Find where the given text appears and provide that cell's center as [x, y] coordinate. 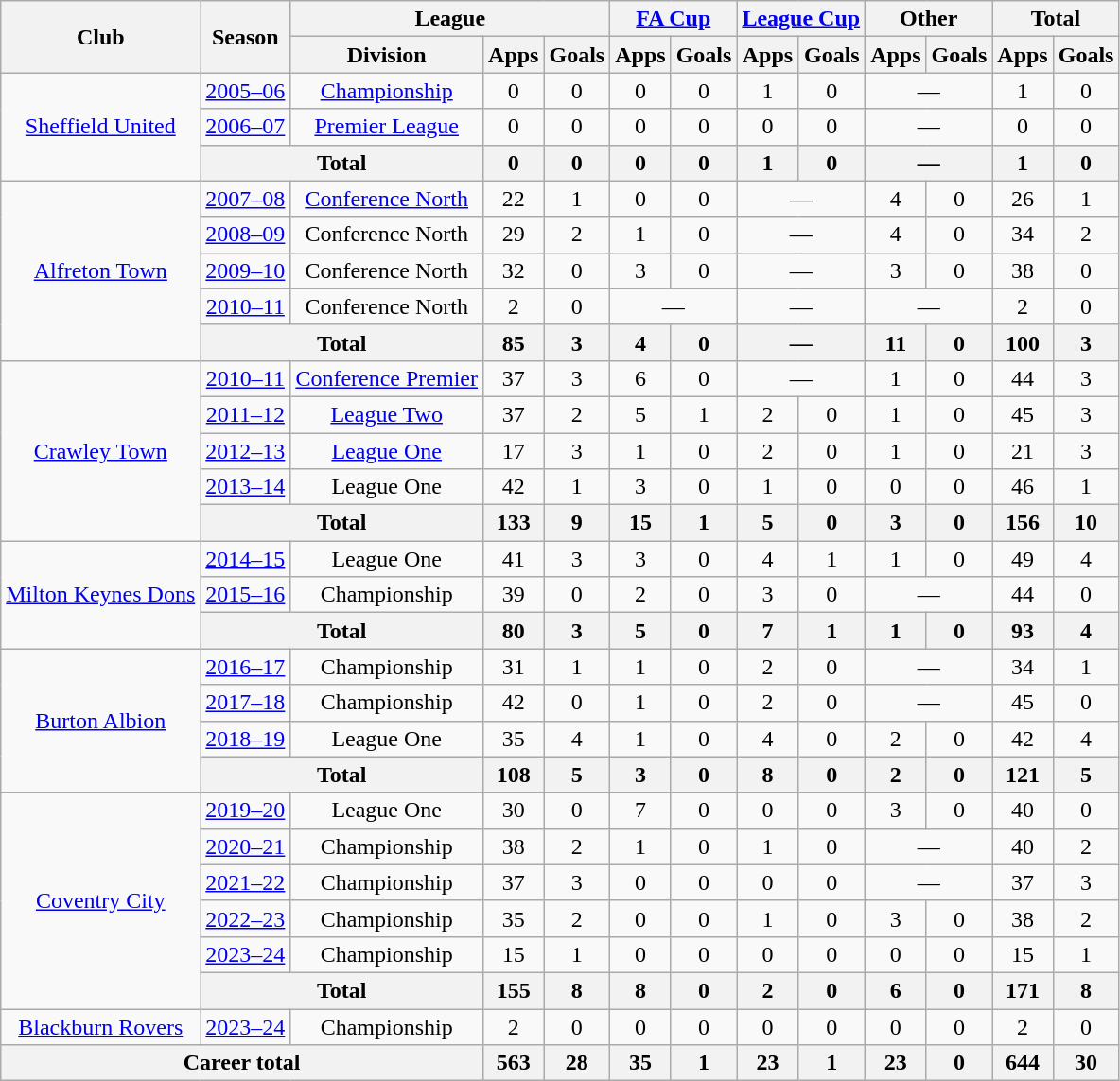
2007–08 [246, 199]
League Two [387, 414]
21 [1023, 451]
Season [246, 37]
2017–18 [246, 703]
133 [514, 523]
644 [1023, 1063]
2009–10 [246, 270]
10 [1086, 523]
31 [514, 667]
Sheffield United [100, 127]
2008–09 [246, 235]
41 [514, 559]
26 [1023, 199]
156 [1023, 523]
563 [514, 1063]
29 [514, 235]
2021–22 [246, 882]
9 [577, 523]
85 [514, 342]
Club [100, 37]
League Cup [801, 19]
11 [896, 342]
2022–23 [246, 918]
2016–17 [246, 667]
2011–12 [246, 414]
2012–13 [246, 451]
2006–07 [246, 127]
Burton Albion [100, 721]
32 [514, 270]
121 [1023, 775]
Other [929, 19]
2020–21 [246, 846]
Career total [242, 1063]
171 [1023, 990]
2013–14 [246, 487]
22 [514, 199]
Blackburn Rovers [100, 1026]
2014–15 [246, 559]
28 [577, 1063]
2018–19 [246, 739]
93 [1023, 631]
FA Cup [674, 19]
Premier League [387, 127]
2015–16 [246, 595]
Division [387, 55]
80 [514, 631]
Milton Keynes Dons [100, 595]
49 [1023, 559]
Alfreton Town [100, 270]
2019–20 [246, 811]
39 [514, 595]
League [450, 19]
2005–06 [246, 91]
108 [514, 775]
155 [514, 990]
Crawley Town [100, 450]
17 [514, 451]
46 [1023, 487]
Coventry City [100, 900]
100 [1023, 342]
Conference Premier [387, 378]
